Determine the [X, Y] coordinate at the center of the cell enclosing the given text.  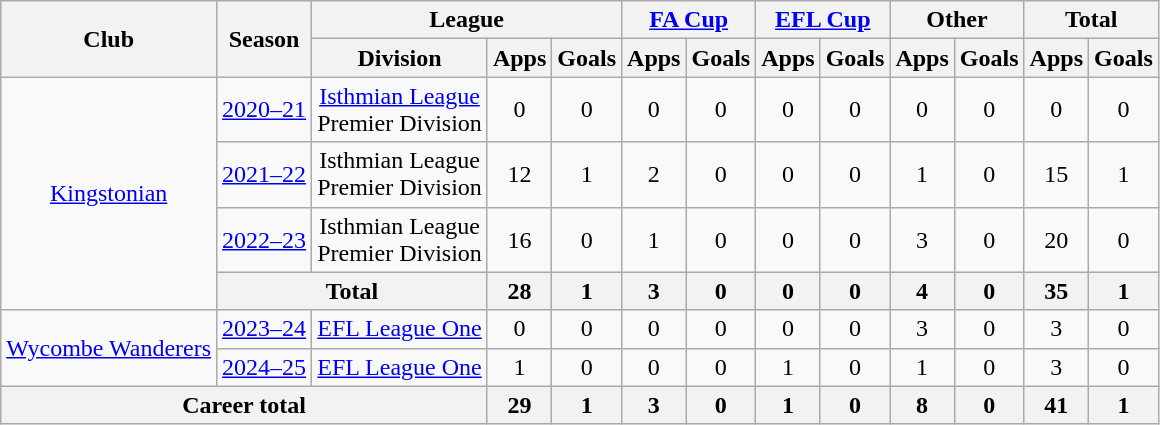
FA Cup [689, 20]
2023–24 [264, 329]
EFL Cup [823, 20]
4 [922, 291]
2021–22 [264, 174]
41 [1056, 405]
League [467, 20]
Season [264, 39]
2024–25 [264, 367]
Career total [244, 405]
29 [519, 405]
2020–21 [264, 110]
15 [1056, 174]
12 [519, 174]
28 [519, 291]
20 [1056, 240]
Wycombe Wanderers [109, 348]
2022–23 [264, 240]
2 [654, 174]
16 [519, 240]
Club [109, 39]
Division [400, 58]
8 [922, 405]
35 [1056, 291]
Other [957, 20]
Kingstonian [109, 194]
